From the cell containing the given text, extract its center point as [X, Y] coordinate. 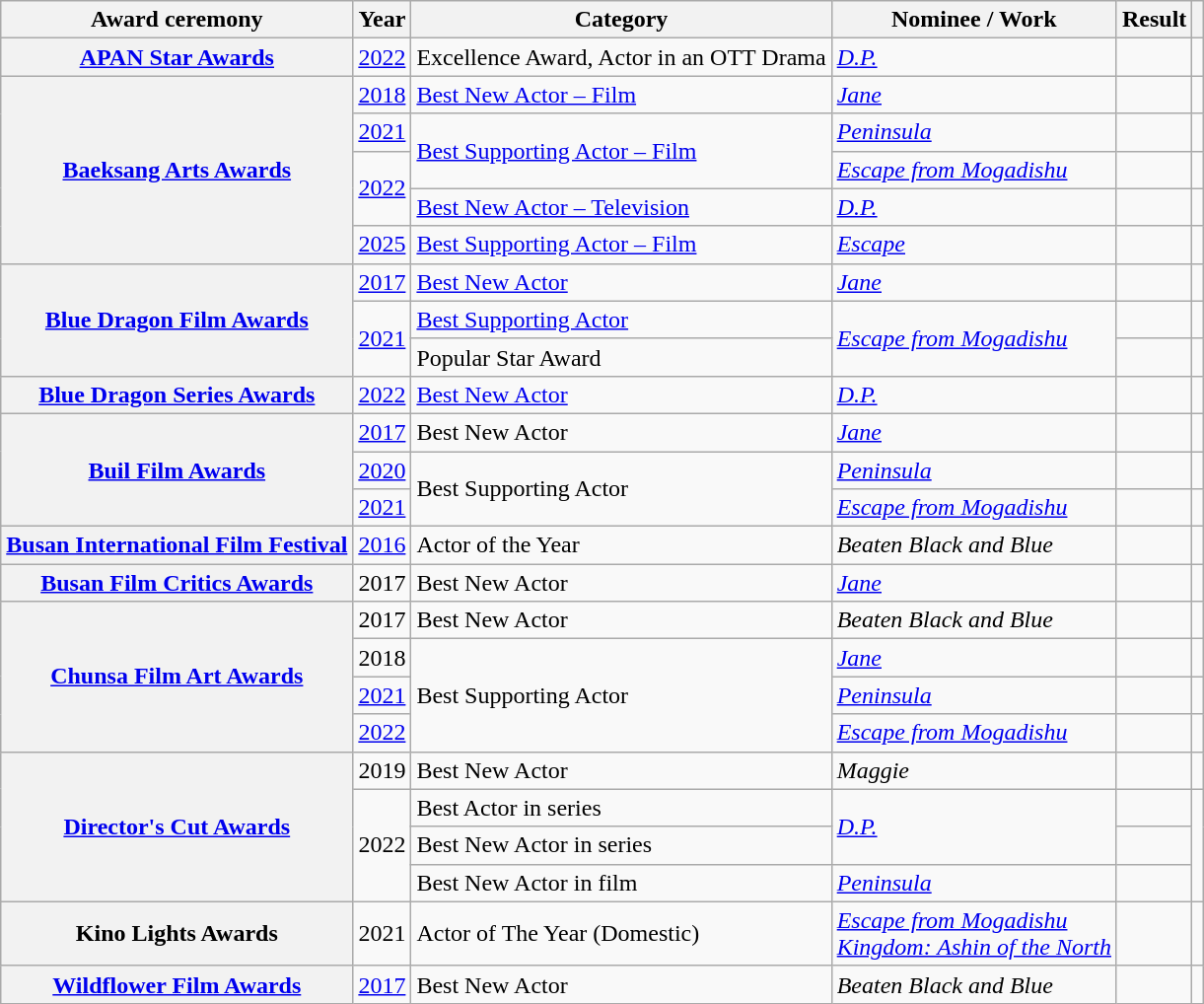
Escape from Mogadishu Kingdom: Ashin of the North [974, 933]
Busan International Film Festival [177, 545]
Blue Dragon Film Awards [177, 320]
Best New Actor in series [621, 845]
Year [383, 20]
Best New Actor – Film [621, 95]
Best Actor in series [621, 808]
Busan Film Critics Awards [177, 583]
Nominee / Work [974, 20]
Popular Star Award [621, 357]
2016 [383, 545]
Maggie [974, 770]
Wildflower Film Awards [177, 984]
Escape [974, 245]
Baeksang Arts Awards [177, 170]
2019 [383, 770]
Director's Cut Awards [177, 826]
Actor of the Year [621, 545]
Result [1154, 20]
Blue Dragon Series Awards [177, 394]
Actor of The Year (Domestic) [621, 933]
2020 [383, 470]
Category [621, 20]
Excellence Award, Actor in an OTT Drama [621, 57]
Buil Film Awards [177, 469]
Kino Lights Awards [177, 933]
Chunsa Film Art Awards [177, 677]
2025 [383, 245]
Best New Actor in film [621, 883]
APAN Star Awards [177, 57]
Award ceremony [177, 20]
Best New Actor – Television [621, 207]
